Determine the (X, Y) coordinate at the center of the cell enclosing the given text.  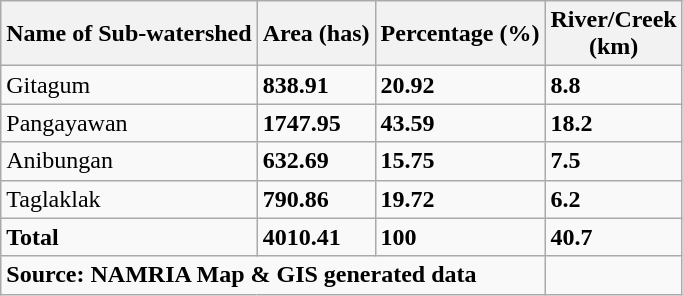
4010.41 (316, 237)
40.7 (614, 237)
20.92 (460, 85)
8.8 (614, 85)
Area (has) (316, 34)
6.2 (614, 199)
1747.95 (316, 123)
100 (460, 237)
Taglaklak (129, 199)
15.75 (460, 161)
632.69 (316, 161)
18.2 (614, 123)
Anibungan (129, 161)
7.5 (614, 161)
790.86 (316, 199)
19.72 (460, 199)
Source: NAMRIA Map & GIS generated data (273, 275)
River/Creek(km) (614, 34)
Name of Sub-watershed (129, 34)
Total (129, 237)
43.59 (460, 123)
Pangayawan (129, 123)
838.91 (316, 85)
Percentage (%) (460, 34)
Gitagum (129, 85)
